Pinpoint the cell where the given text exists, returning its [x, y] midpoint coordinate. 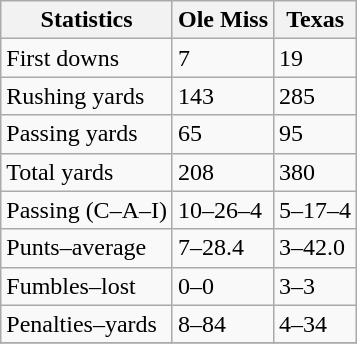
Punts–average [87, 248]
3–42.0 [316, 248]
0–0 [222, 286]
Ole Miss [222, 20]
8–84 [222, 324]
10–26–4 [222, 210]
65 [222, 134]
5–17–4 [316, 210]
7 [222, 58]
Penalties–yards [87, 324]
380 [316, 172]
19 [316, 58]
Total yards [87, 172]
Fumbles–lost [87, 286]
4–34 [316, 324]
143 [222, 96]
Rushing yards [87, 96]
3–3 [316, 286]
First downs [87, 58]
Statistics [87, 20]
Passing yards [87, 134]
Texas [316, 20]
7–28.4 [222, 248]
95 [316, 134]
Passing (C–A–I) [87, 210]
208 [222, 172]
285 [316, 96]
